Search for the cell housing the specified text and yield its (x, y) center coordinate. 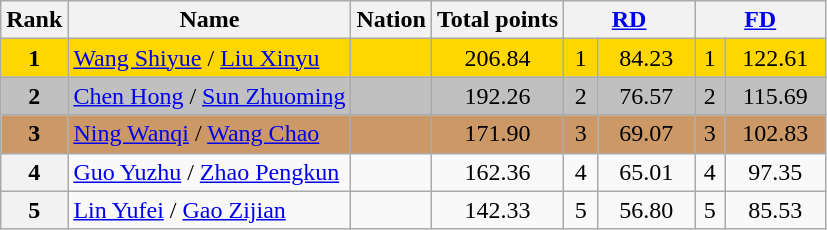
Nation (391, 20)
Total points (497, 20)
Wang Shiyue / Liu Xinyu (210, 58)
Lin Yufei / Gao Zijian (210, 210)
56.80 (646, 210)
171.90 (497, 134)
102.83 (776, 134)
76.57 (646, 96)
RD (630, 20)
Rank (34, 20)
162.36 (497, 172)
122.61 (776, 58)
85.53 (776, 210)
Name (210, 20)
FD (760, 20)
69.07 (646, 134)
Guo Yuzhu / Zhao Pengkun (210, 172)
65.01 (646, 172)
206.84 (497, 58)
84.23 (646, 58)
97.35 (776, 172)
Ning Wanqi / Wang Chao (210, 134)
115.69 (776, 96)
192.26 (497, 96)
142.33 (497, 210)
Chen Hong / Sun Zhuoming (210, 96)
